Scan for the cell matching the given text and deliver its [X, Y] coordinate at center. 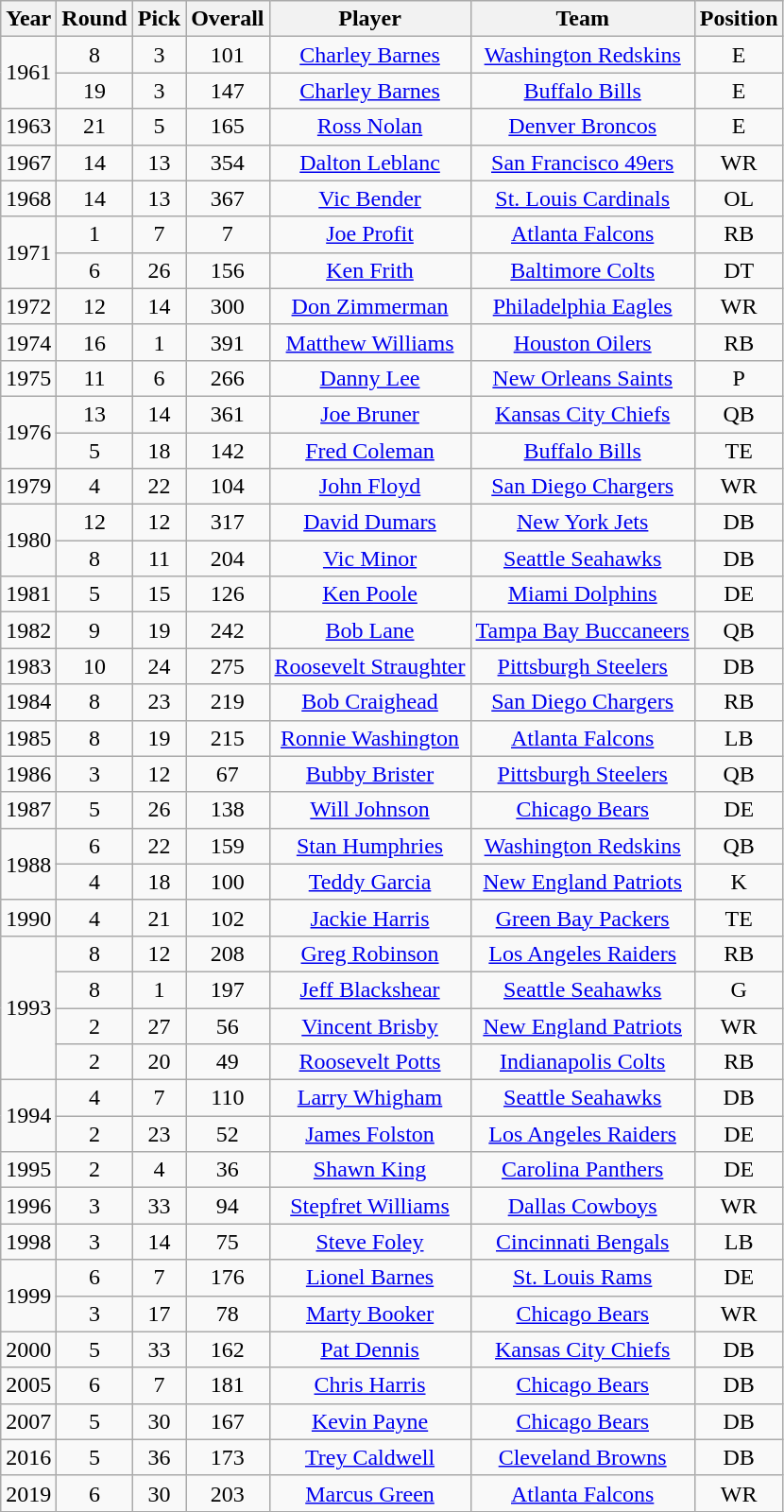
G [739, 989]
Roosevelt Straughter [370, 666]
Player [370, 19]
94 [228, 1206]
Ken Frith [370, 270]
9 [94, 630]
1974 [28, 342]
Green Bay Packers [582, 918]
391 [228, 342]
Stepfret Williams [370, 1206]
1985 [28, 738]
DT [739, 270]
Pat Dennis [370, 1349]
27 [159, 1025]
Miami Dolphins [582, 594]
1982 [28, 630]
Ross Nolan [370, 127]
Joe Bruner [370, 414]
354 [228, 163]
St. Louis Cardinals [582, 198]
204 [228, 558]
2016 [28, 1457]
203 [228, 1493]
10 [94, 666]
Overall [228, 19]
Don Zimmerman [370, 306]
Joe Profit [370, 234]
Bob Craighead [370, 702]
1979 [28, 487]
New York Jets [582, 523]
Stan Humphries [370, 846]
215 [228, 738]
Vic Bender [370, 198]
Teddy Garcia [370, 882]
St. Louis Rams [582, 1278]
1999 [28, 1296]
Baltimore Colts [582, 270]
OL [739, 198]
Indianapolis Colts [582, 1062]
Cleveland Browns [582, 1457]
242 [228, 630]
1995 [28, 1170]
1984 [28, 702]
Marcus Green [370, 1493]
Shawn King [370, 1170]
Marty Booker [370, 1314]
Kevin Payne [370, 1421]
156 [228, 270]
Will Johnson [370, 810]
1990 [28, 918]
100 [228, 882]
Houston Oilers [582, 342]
Pick [159, 19]
James Folston [370, 1134]
52 [228, 1134]
138 [228, 810]
Year [28, 19]
102 [228, 918]
56 [228, 1025]
75 [228, 1242]
1983 [28, 666]
16 [94, 342]
15 [159, 594]
1968 [28, 198]
266 [228, 378]
Larry Whigham [370, 1098]
317 [228, 523]
Greg Robinson [370, 954]
Position [739, 19]
1986 [28, 774]
167 [228, 1421]
Dalton Leblanc [370, 163]
176 [228, 1278]
219 [228, 702]
New Orleans Saints [582, 378]
2007 [28, 1421]
367 [228, 198]
78 [228, 1314]
1975 [28, 378]
Matthew Williams [370, 342]
Chris Harris [370, 1385]
49 [228, 1062]
Denver Broncos [582, 127]
2000 [28, 1349]
Jackie Harris [370, 918]
142 [228, 451]
John Floyd [370, 487]
24 [159, 666]
1963 [28, 127]
1994 [28, 1116]
2005 [28, 1385]
126 [228, 594]
Vic Minor [370, 558]
181 [228, 1385]
1998 [28, 1242]
20 [159, 1062]
1996 [28, 1206]
104 [228, 487]
110 [228, 1098]
197 [228, 989]
Team [582, 19]
2019 [28, 1493]
159 [228, 846]
Fred Coleman [370, 451]
1961 [28, 73]
P [739, 378]
67 [228, 774]
1967 [28, 163]
San Francisco 49ers [582, 163]
K [739, 882]
1972 [28, 306]
Dallas Cowboys [582, 1206]
173 [228, 1457]
1981 [28, 594]
Roosevelt Potts [370, 1062]
147 [228, 91]
1980 [28, 541]
Steve Foley [370, 1242]
208 [228, 954]
162 [228, 1349]
Ken Poole [370, 594]
17 [159, 1314]
Danny Lee [370, 378]
Lionel Barnes [370, 1278]
Tampa Bay Buccaneers [582, 630]
1971 [28, 252]
1987 [28, 810]
Trey Caldwell [370, 1457]
David Dumars [370, 523]
Vincent Brisby [370, 1025]
Bubby Brister [370, 774]
Carolina Panthers [582, 1170]
1993 [28, 1007]
1988 [28, 864]
Jeff Blackshear [370, 989]
300 [228, 306]
275 [228, 666]
Cincinnati Bengals [582, 1242]
361 [228, 414]
165 [228, 127]
1976 [28, 432]
Philadelphia Eagles [582, 306]
101 [228, 55]
Ronnie Washington [370, 738]
Bob Lane [370, 630]
Round [94, 19]
